Find where the given text appears and provide that cell's center as [X, Y] coordinate. 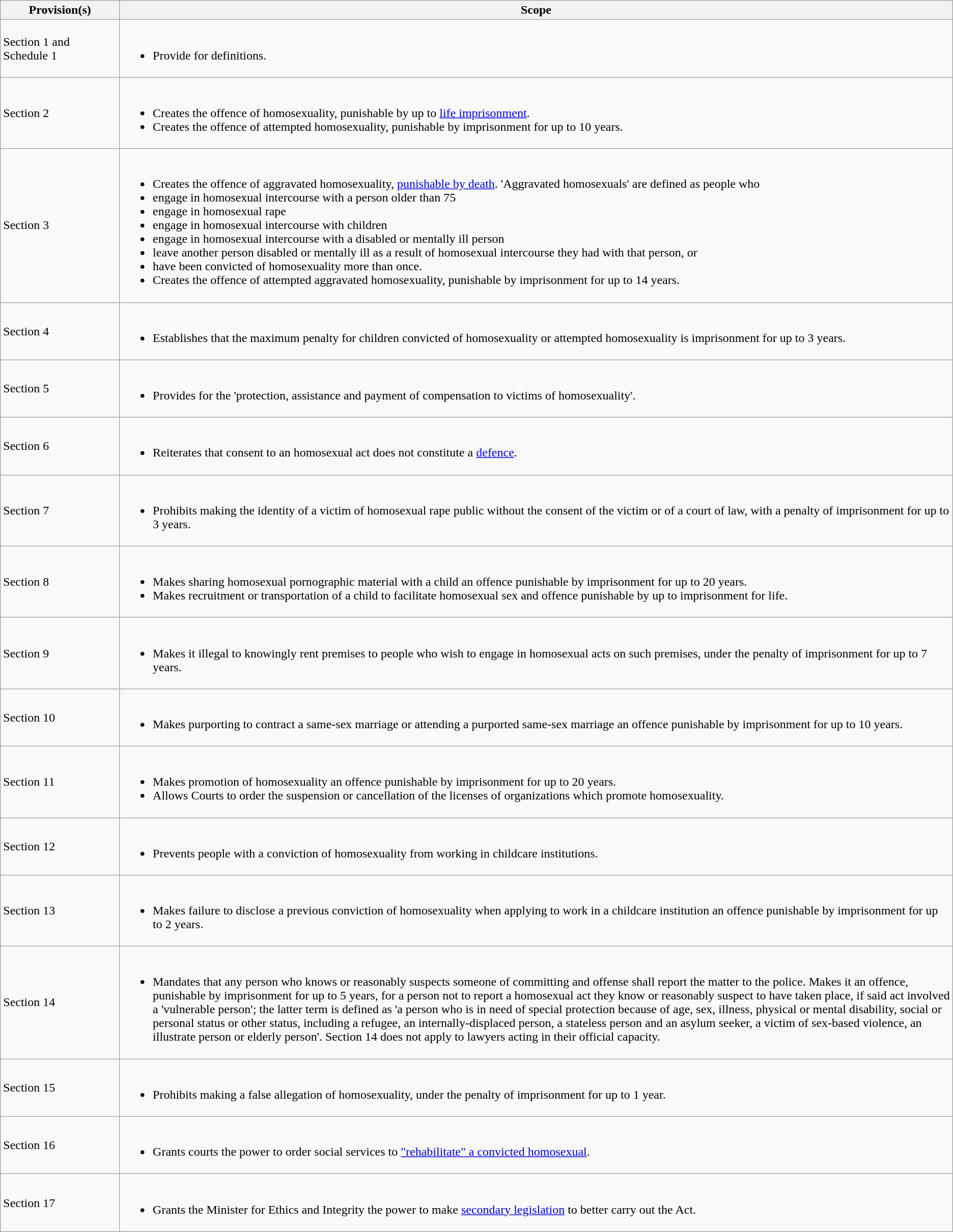
Prohibits making a false allegation of homosexuality, under the penalty of imprisonment for up to 1 year. [537, 1088]
Section 17 [60, 1203]
Section 9 [60, 653]
Scope [537, 10]
Reiterates that consent to an homosexual act does not constitute a defence. [537, 446]
Section 16 [60, 1145]
Grants the Minister for Ethics and Integrity the power to make secondary legislation to better carry out the Act. [537, 1203]
Section 12 [60, 846]
Section 4 [60, 331]
Section 2 [60, 113]
Section 1 and Schedule 1 [60, 49]
Provides for the 'protection, assistance and payment of compensation to victims of homosexuality'. [537, 389]
Makes purporting to contract a same-sex marriage or attending a purported same-sex marriage an offence punishable by imprisonment for up to 10 years. [537, 718]
Provide for definitions. [537, 49]
Section 7 [60, 510]
Prevents people with a conviction of homosexuality from working in childcare institutions. [537, 846]
Section 14 [60, 1002]
Section 6 [60, 446]
Section 13 [60, 911]
Section 3 [60, 225]
Grants courts the power to order social services to "rehabilitate" a convicted homosexual. [537, 1145]
Section 15 [60, 1088]
Section 8 [60, 582]
Section 11 [60, 782]
Establishes that the maximum penalty for children convicted of homosexuality or attempted homosexuality is imprisonment for up to 3 years. [537, 331]
Section 10 [60, 718]
Provision(s) [60, 10]
Section 5 [60, 389]
